Pinpoint the cell where the given text exists, returning its [x, y] midpoint coordinate. 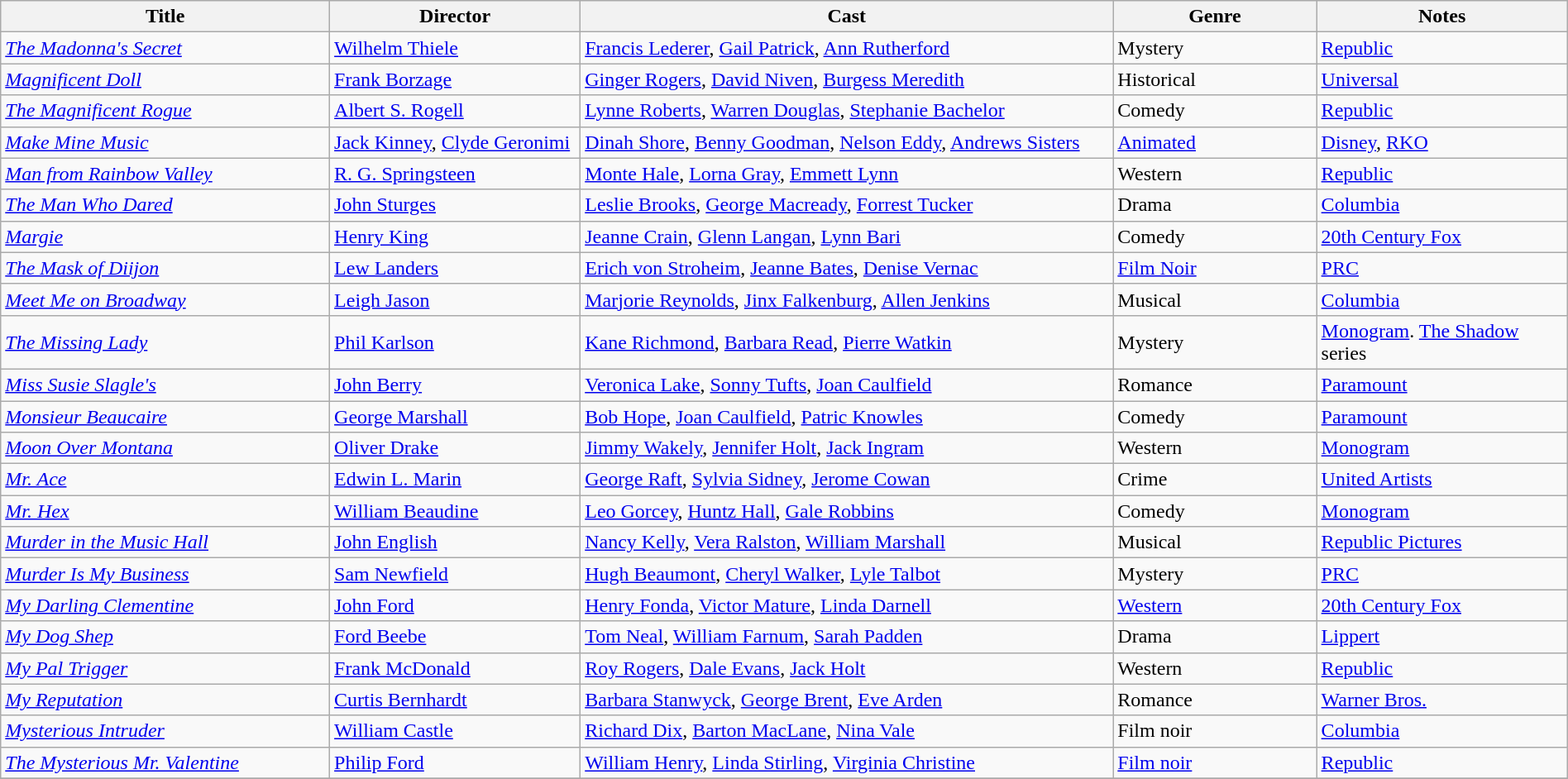
Genre [1215, 17]
Lew Landers [455, 268]
Ford Beebe [455, 637]
Warner Bros. [1442, 700]
Miss Susie Slagle's [165, 385]
Universal [1442, 79]
Leslie Brooks, George Macready, Forrest Tucker [847, 205]
Mr. Hex [165, 511]
Monsieur Beaucaire [165, 416]
Magnificent Doll [165, 79]
Cast [847, 17]
Bob Hope, Joan Caulfield, Patric Knowles [847, 416]
Hugh Beaumont, Cheryl Walker, Lyle Talbot [847, 574]
United Artists [1442, 480]
Title [165, 17]
Jimmy Wakely, Jennifer Holt, Jack Ingram [847, 448]
William Beaudine [455, 511]
John Berry [455, 385]
The Mysterious Mr. Valentine [165, 762]
Kane Richmond, Barbara Read, Pierre Watkin [847, 342]
Lynne Roberts, Warren Douglas, Stephanie Bachelor [847, 111]
Edwin L. Marin [455, 480]
Nancy Kelly, Vera Ralston, William Marshall [847, 542]
Disney, RKO [1442, 142]
Meet Me on Broadway [165, 299]
R. G. Springsteen [455, 174]
Frank McDonald [455, 668]
Dinah Shore, Benny Goodman, Nelson Eddy, Andrews Sisters [847, 142]
Philip Ford [455, 762]
Moon Over Montana [165, 448]
Wilhelm Thiele [455, 48]
John English [455, 542]
Leigh Jason [455, 299]
Roy Rogers, Dale Evans, Jack Holt [847, 668]
Mr. Ace [165, 480]
Barbara Stanwyck, George Brent, Eve Arden [847, 700]
My Dog Shep [165, 637]
Leo Gorcey, Huntz Hall, Gale Robbins [847, 511]
Henry Fonda, Victor Mature, Linda Darnell [847, 605]
Ginger Rogers, David Niven, Burgess Meredith [847, 79]
John Sturges [455, 205]
My Pal Trigger [165, 668]
Man from Rainbow Valley [165, 174]
George Raft, Sylvia Sidney, Jerome Cowan [847, 480]
Animated [1215, 142]
Marjorie Reynolds, Jinx Falkenburg, Allen Jenkins [847, 299]
Monte Hale, Lorna Gray, Emmett Lynn [847, 174]
Lippert [1442, 637]
Erich von Stroheim, Jeanne Bates, Denise Vernac [847, 268]
Phil Karlson [455, 342]
Make Mine Music [165, 142]
Historical [1215, 79]
The Mask of Diijon [165, 268]
Murder in the Music Hall [165, 542]
William Castle [455, 731]
George Marshall [455, 416]
Henry King [455, 237]
Albert S. Rogell [455, 111]
Director [455, 17]
My Darling Clementine [165, 605]
Sam Newfield [455, 574]
Margie [165, 237]
Veronica Lake, Sonny Tufts, Joan Caulfield [847, 385]
Francis Lederer, Gail Patrick, Ann Rutherford [847, 48]
Curtis Bernhardt [455, 700]
Monogram. The Shadow series [1442, 342]
Jack Kinney, Clyde Geronimi [455, 142]
John Ford [455, 605]
Republic Pictures [1442, 542]
Richard Dix, Barton MacLane, Nina Vale [847, 731]
William Henry, Linda Stirling, Virginia Christine [847, 762]
Mysterious Intruder [165, 731]
Notes [1442, 17]
My Reputation [165, 700]
The Madonna's Secret [165, 48]
Murder Is My Business [165, 574]
Oliver Drake [455, 448]
Jeanne Crain, Glenn Langan, Lynn Bari [847, 237]
Crime [1215, 480]
Film Noir [1215, 268]
Tom Neal, William Farnum, Sarah Padden [847, 637]
The Magnificent Rogue [165, 111]
The Man Who Dared [165, 205]
The Missing Lady [165, 342]
Frank Borzage [455, 79]
